Provide the (X, Y) coordinate of the cell's center where the given text is located.  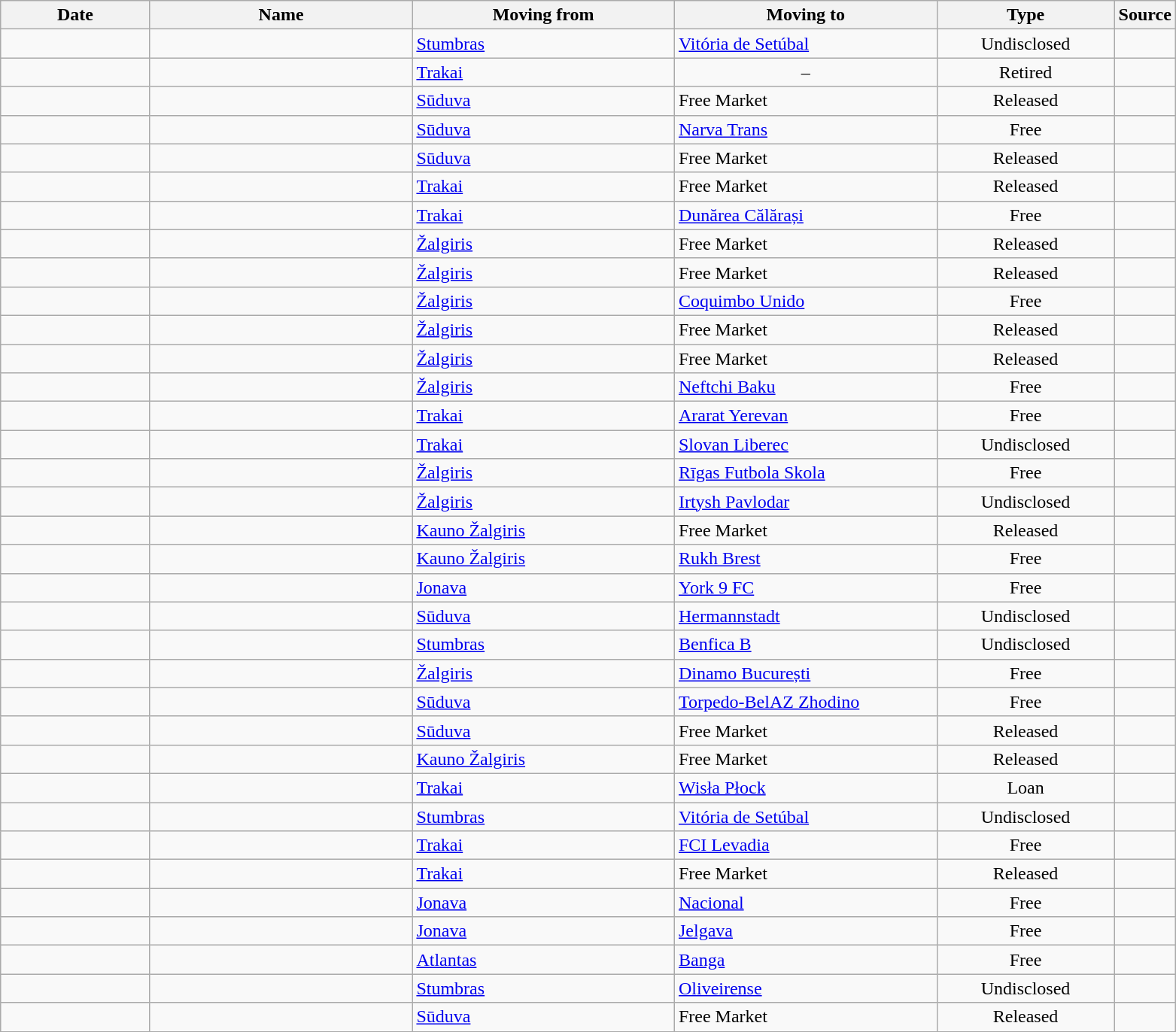
Type (1026, 15)
Coquimbo Unido (805, 301)
Banga (805, 960)
Torpedo-BelAZ Zhodino (805, 702)
Jelgava (805, 931)
Moving to (805, 15)
Name (281, 15)
Slovan Liberec (805, 445)
Date (75, 15)
Atlantas (543, 960)
Retired (1026, 72)
– (805, 72)
Wisła Płock (805, 788)
Hermannstadt (805, 616)
Source (1145, 15)
Moving from (543, 15)
Dinamo București (805, 673)
Rukh Brest (805, 559)
Loan (1026, 788)
Narva Trans (805, 129)
FCI Levadia (805, 845)
York 9 FC (805, 587)
Benfica B (805, 645)
Irtysh Pavlodar (805, 502)
Nacional (805, 903)
Oliveirense (805, 988)
Dunărea Călărași (805, 215)
Rīgas Futbola Skola (805, 473)
Neftchi Baku (805, 387)
Ararat Yerevan (805, 416)
